From the cell containing the given text, extract its center point as (X, Y) coordinate. 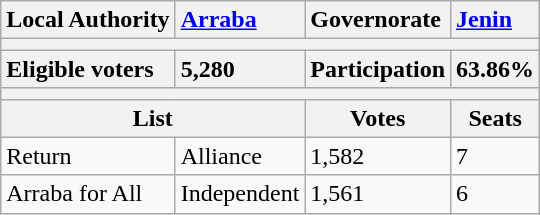
63.86% (496, 69)
List (153, 118)
6 (496, 194)
Governorate (378, 20)
Return (88, 156)
Arraba for All (88, 194)
Seats (496, 118)
7 (496, 156)
Jenin (496, 20)
1,582 (378, 156)
Independent (240, 194)
Participation (378, 69)
1,561 (378, 194)
Alliance (240, 156)
Local Authority (88, 20)
Arraba (240, 20)
Eligible voters (88, 69)
Votes (378, 118)
5,280 (240, 69)
